Determine the (X, Y) coordinate at the center of the cell enclosing the given text.  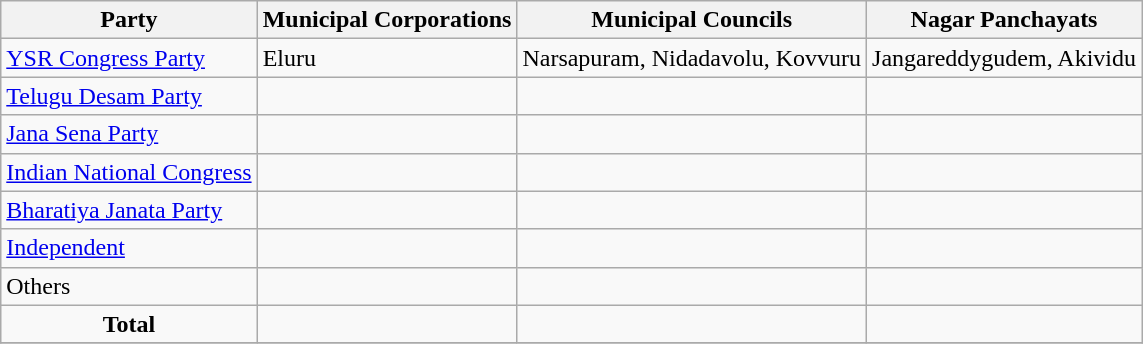
Bharatiya Janata Party (129, 210)
Total (129, 324)
Jangareddygudem, Akividu (1004, 58)
Narsapuram, Nidadavolu, Kovvuru (692, 58)
Telugu Desam Party (129, 96)
Nagar Panchayats (1004, 20)
YSR Congress Party (129, 58)
Eluru (387, 58)
Indian National Congress (129, 172)
Independent (129, 248)
Jana Sena Party (129, 134)
Municipal Corporations (387, 20)
Party (129, 20)
Municipal Councils (692, 20)
Others (129, 286)
